From the cell containing the given text, extract its center point as [x, y] coordinate. 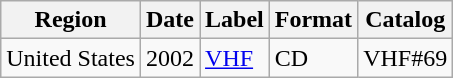
VHF#69 [406, 58]
Catalog [406, 20]
2002 [170, 58]
Date [170, 20]
Format [313, 20]
Label [235, 20]
VHF [235, 58]
Region [71, 20]
CD [313, 58]
United States [71, 58]
